Locate the cell with the specified text and output its [X, Y] center coordinate. 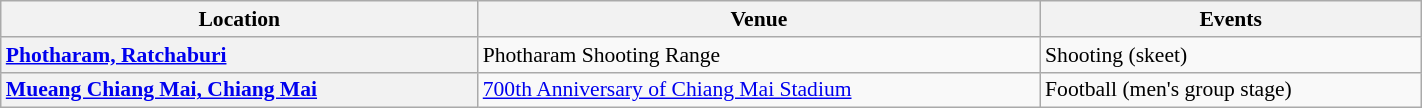
Location [240, 19]
Shooting (skeet) [1230, 55]
700th Anniversary of Chiang Mai Stadium [759, 90]
Football (men's group stage) [1230, 90]
Photharam, Ratchaburi [240, 55]
Events [1230, 19]
Mueang Chiang Mai, Chiang Mai [240, 90]
Photharam Shooting Range [759, 55]
Venue [759, 19]
